Search for the cell housing the specified text and yield its [X, Y] center coordinate. 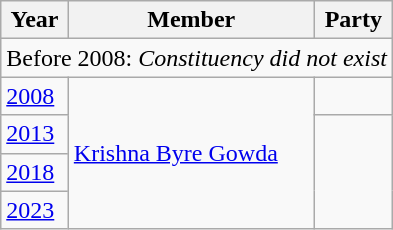
2008 [35, 96]
Before 2008: Constituency did not exist [197, 58]
Krishna Byre Gowda [191, 153]
2013 [35, 134]
Year [35, 20]
Member [191, 20]
2023 [35, 210]
2018 [35, 172]
Party [353, 20]
